Locate the cell with the specified text and output its [X, Y] center coordinate. 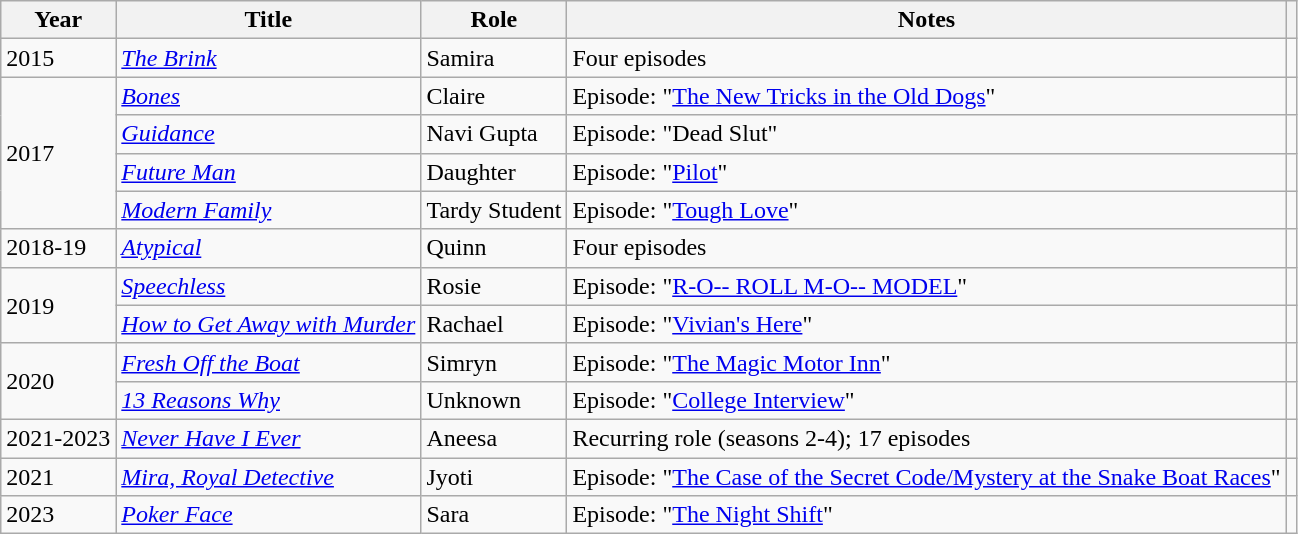
Fresh Off the Boat [268, 362]
Notes [926, 20]
Recurring role (seasons 2-4); 17 episodes [926, 438]
Modern Family [268, 210]
2021-2023 [58, 438]
2018-19 [58, 248]
Episode: "R-O-- ROLL M-O-- MODEL" [926, 286]
Aneesa [494, 438]
Episode: "The New Tricks in the Old Dogs" [926, 96]
Atypical [268, 248]
Jyoti [494, 477]
Episode: "The Night Shift" [926, 515]
Episode: "Vivian's Here" [926, 324]
Tardy Student [494, 210]
Episode: "The Magic Motor Inn" [926, 362]
13 Reasons Why [268, 400]
Year [58, 20]
Simryn [494, 362]
Sara [494, 515]
Speechless [268, 286]
Episode: "Pilot" [926, 172]
Future Man [268, 172]
Episode: "Tough Love" [926, 210]
2017 [58, 153]
Title [268, 20]
Role [494, 20]
Rachael [494, 324]
Guidance [268, 134]
2020 [58, 381]
2019 [58, 305]
2021 [58, 477]
Samira [494, 58]
Navi Gupta [494, 134]
Unknown [494, 400]
Mira, Royal Detective [268, 477]
Episode: "The Case of the Secret Code/Mystery at the Snake Boat Races" [926, 477]
Never Have I Ever [268, 438]
Poker Face [268, 515]
2023 [58, 515]
Bones [268, 96]
How to Get Away with Murder [268, 324]
The Brink [268, 58]
Episode: "Dead Slut" [926, 134]
Rosie [494, 286]
Claire [494, 96]
2015 [58, 58]
Episode: "College Interview" [926, 400]
Daughter [494, 172]
Quinn [494, 248]
